For the text-containing cell, return its midpoint in (x, y) coordinate format. 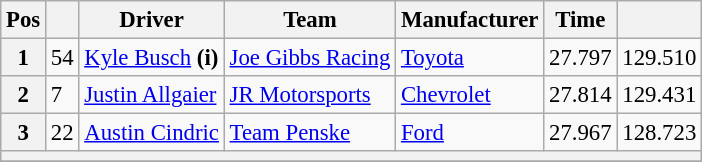
7 (62, 95)
Team Penske (310, 133)
27.797 (580, 58)
3 (24, 133)
22 (62, 133)
JR Motorsports (310, 95)
2 (24, 95)
54 (62, 58)
1 (24, 58)
Chevrolet (470, 95)
Toyota (470, 58)
Justin Allgaier (152, 95)
Manufacturer (470, 20)
Joe Gibbs Racing (310, 58)
27.967 (580, 133)
Time (580, 20)
Team (310, 20)
Austin Cindric (152, 133)
128.723 (660, 133)
Kyle Busch (i) (152, 58)
129.431 (660, 95)
Ford (470, 133)
Driver (152, 20)
27.814 (580, 95)
129.510 (660, 58)
Pos (24, 20)
